Return the [x, y] coordinate for the center point of the cell that contains the specified text.  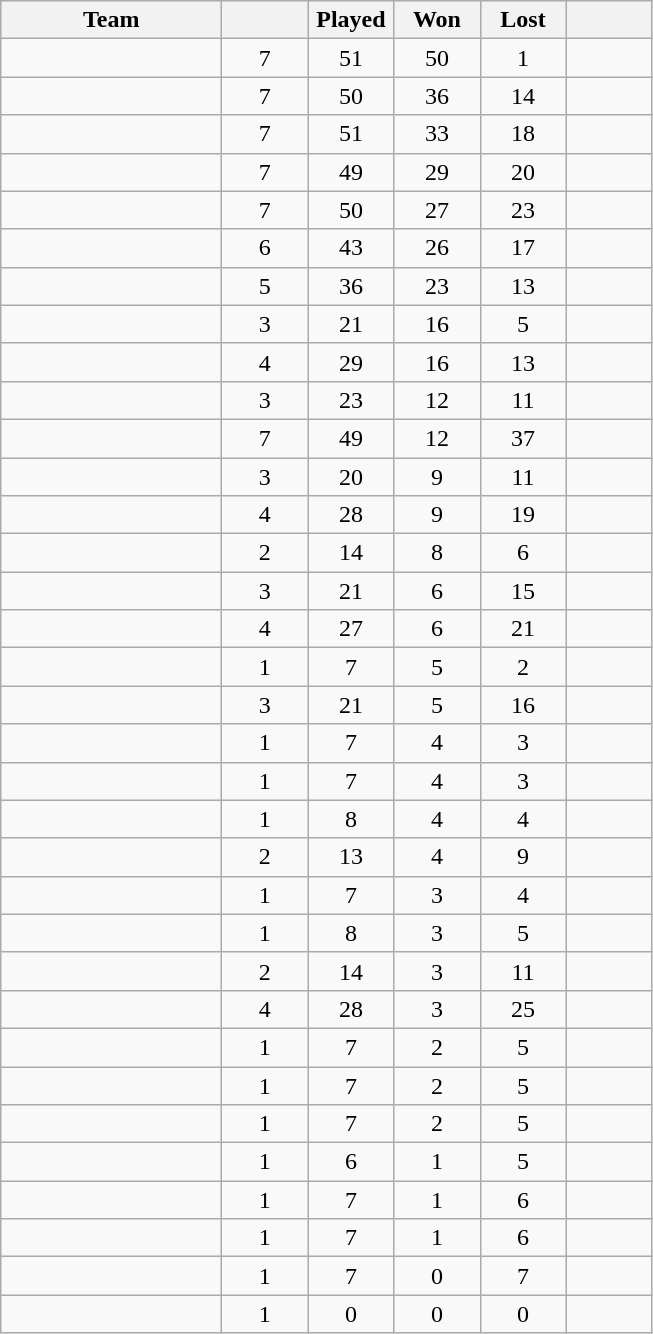
Team [112, 20]
Lost [523, 20]
43 [351, 248]
25 [523, 1009]
37 [523, 438]
33 [437, 134]
Played [351, 20]
Won [437, 20]
18 [523, 134]
15 [523, 591]
19 [523, 515]
17 [523, 248]
26 [437, 248]
